Scan for the cell matching the given text and deliver its [x, y] coordinate at center. 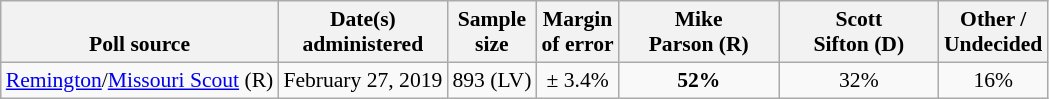
Remington/Missouri Scout (R) [140, 80]
16% [993, 80]
ScottSifton (D) [859, 32]
Other /Undecided [993, 32]
Samplesize [492, 32]
32% [859, 80]
February 27, 2019 [362, 80]
52% [699, 80]
MikeParson (R) [699, 32]
± 3.4% [577, 80]
Date(s)administered [362, 32]
Poll source [140, 32]
Marginof error [577, 32]
893 (LV) [492, 80]
